Return the (X, Y) coordinate for the center point of the cell that contains the specified text.  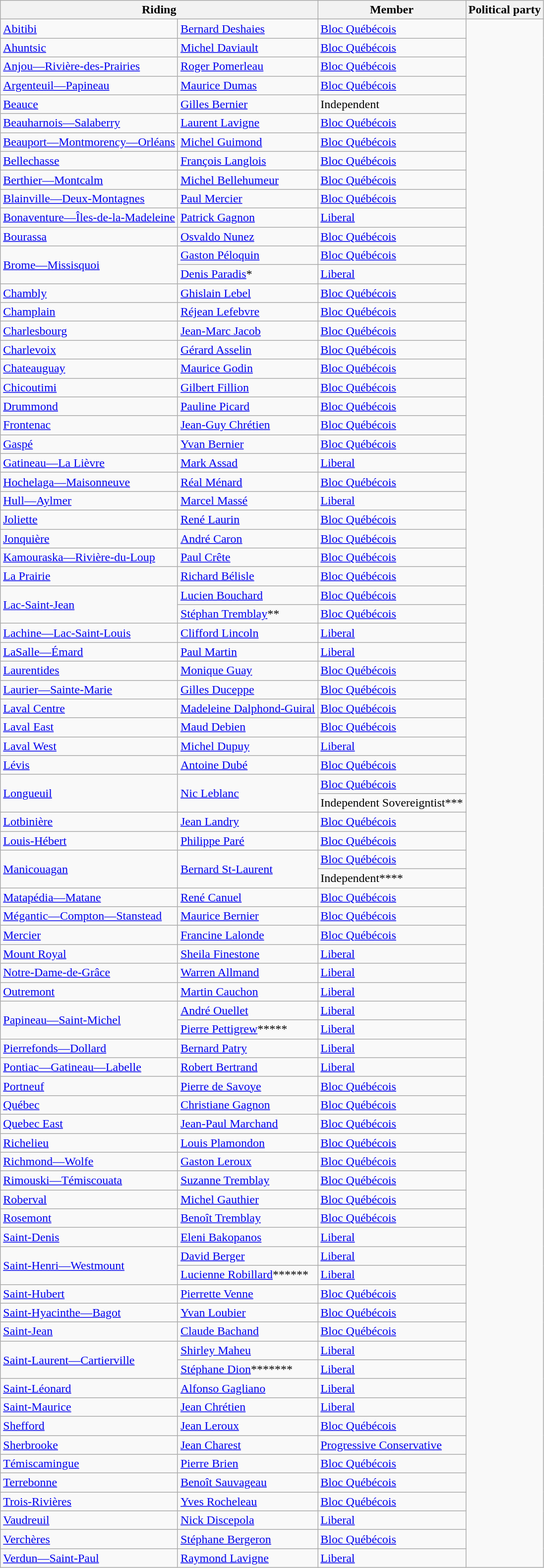
Independent**** (392, 878)
Michel Daviault (247, 48)
Gilles Duceppe (247, 690)
Patrick Gagnon (247, 217)
René Laurin (247, 519)
Member (392, 10)
Paul Mercier (247, 198)
Vaudreuil (89, 1520)
Mercier (89, 935)
Christiane Gagnon (247, 1105)
André Ouellet (247, 1010)
Roberval (89, 1199)
Bellechasse (89, 161)
Jean-Marc Jacob (247, 331)
Kamouraska—Rivière-du-Loup (89, 558)
Laval Centre (89, 708)
Monique Guay (247, 671)
Pierre de Savoye (247, 1086)
Suzanne Tremblay (247, 1181)
Jean-Guy Chrétien (247, 425)
Hochelaga—Maisonneuve (89, 482)
Richelieu (89, 1142)
Bernard Deshaies (247, 29)
Bourassa (89, 237)
Nick Discepola (247, 1520)
Gaspé (89, 444)
Quebec East (89, 1124)
Madeleine Dalphond-Guiral (247, 708)
Political party (505, 10)
Beauce (89, 104)
Sheila Finestone (247, 954)
Maud Debien (247, 727)
Progressive Conservative (392, 1445)
Pauline Picard (247, 406)
Saint-Hubert (89, 1294)
Robert Bertrand (247, 1067)
Jean Chrétien (247, 1407)
Gaston Péloquin (247, 255)
Laurent Lavigne (247, 123)
Michel Dupuy (247, 746)
Champlain (89, 312)
Anjou—Rivière-des-Prairies (89, 66)
Warren Allmand (247, 973)
Independent (392, 104)
Bonaventure—Îles-de-la-Madeleine (89, 217)
Sherbrooke (89, 1445)
Papineau—Saint-Michel (89, 1020)
Argenteuil—Papineau (89, 85)
Paul Crête (247, 558)
Riding (159, 10)
Lucien Bouchard (247, 595)
Pierrefonds—Dollard (89, 1048)
François Langlois (247, 161)
Claude Bachand (247, 1331)
Trois-Rivières (89, 1502)
Shefford (89, 1426)
Michel Bellehumeur (247, 180)
Brome—Missisquoi (89, 265)
Gaston Leroux (247, 1162)
Maurice Godin (247, 369)
Beauport—Montmorency—Orléans (89, 142)
Shirley Maheu (247, 1350)
Nic Leblanc (247, 793)
Yvan Loubier (247, 1313)
Québec (89, 1105)
Michel Gauthier (247, 1199)
Pierre Brien (247, 1464)
Saint-Jean (89, 1331)
Verchères (89, 1539)
Saint-Denis (89, 1237)
Denis Paradis* (247, 274)
Alfonso Gagliano (247, 1388)
Mégantic—Compton—Stanstead (89, 916)
Osvaldo Nunez (247, 237)
Rimouski—Témiscouata (89, 1181)
Ghislain Lebel (247, 293)
Mount Royal (89, 954)
André Caron (247, 538)
Michel Guimond (247, 142)
Saint-Laurent—Cartierville (89, 1360)
Marcel Massé (247, 501)
Notre-Dame-de-Grâce (89, 973)
Laval West (89, 746)
Louis Plamondon (247, 1142)
Blainville—Deux-Montagnes (89, 198)
Lucienne Robillard****** (247, 1275)
Jean Leroux (247, 1426)
Benoît Tremblay (247, 1218)
Lachine—Lac-Saint-Louis (89, 633)
Hull—Aylmer (89, 501)
Gérard Asselin (247, 350)
Gatineau—La Lièvre (89, 463)
Ahuntsic (89, 48)
Matapédia—Matane (89, 897)
Saint-Maurice (89, 1407)
Chicoutimi (89, 387)
Outremont (89, 992)
Longueuil (89, 793)
Verdun—Saint-Paul (89, 1558)
Jean Landry (247, 821)
Laval East (89, 727)
Charlevoix (89, 350)
Laurier—Sainte-Marie (89, 690)
Beauharnois—Salaberry (89, 123)
Richard Bélisle (247, 576)
Raymond Lavigne (247, 1558)
Louis-Hébert (89, 841)
Jean Charest (247, 1445)
Réal Ménard (247, 482)
Richmond—Wolfe (89, 1162)
Lotbinière (89, 821)
Roger Pomerleau (247, 66)
David Berger (247, 1256)
Terrebonne (89, 1483)
Maurice Bernier (247, 916)
René Canuel (247, 897)
Bernard Patry (247, 1048)
Laurentides (89, 671)
Abitibi (89, 29)
Stéphane Bergeron (247, 1539)
Portneuf (89, 1086)
Martin Cauchon (247, 992)
Drummond (89, 406)
Lévis (89, 765)
Stéphan Tremblay** (247, 614)
La Prairie (89, 576)
Manicouagan (89, 869)
Réjean Lefebvre (247, 312)
Clifford Lincoln (247, 633)
Gilles Bernier (247, 104)
Stéphane Dion******* (247, 1369)
Saint-Henri—Westmount (89, 1265)
Benoît Sauvageau (247, 1483)
Saint-Hyacinthe—Bagot (89, 1313)
Joliette (89, 519)
Antoine Dubé (247, 765)
Pierrette Venne (247, 1294)
Frontenac (89, 425)
Jonquière (89, 538)
Lac-Saint-Jean (89, 605)
Philippe Paré (247, 841)
Eleni Bakopanos (247, 1237)
Rosemont (89, 1218)
Mark Assad (247, 463)
Francine Lalonde (247, 935)
Saint-Léonard (89, 1388)
LaSalle—Émard (89, 652)
Independent Sovereigntist*** (392, 803)
Bernard St-Laurent (247, 869)
Charlesbourg (89, 331)
Chateauguay (89, 369)
Paul Martin (247, 652)
Berthier—Montcalm (89, 180)
Maurice Dumas (247, 85)
Chambly (89, 293)
Yves Rocheleau (247, 1502)
Pierre Pettigrew***** (247, 1029)
Jean-Paul Marchand (247, 1124)
Gilbert Fillion (247, 387)
Yvan Bernier (247, 444)
Pontiac—Gatineau—Labelle (89, 1067)
Témiscamingue (89, 1464)
